Return the [X, Y] coordinate for the center point of the cell that contains the specified text.  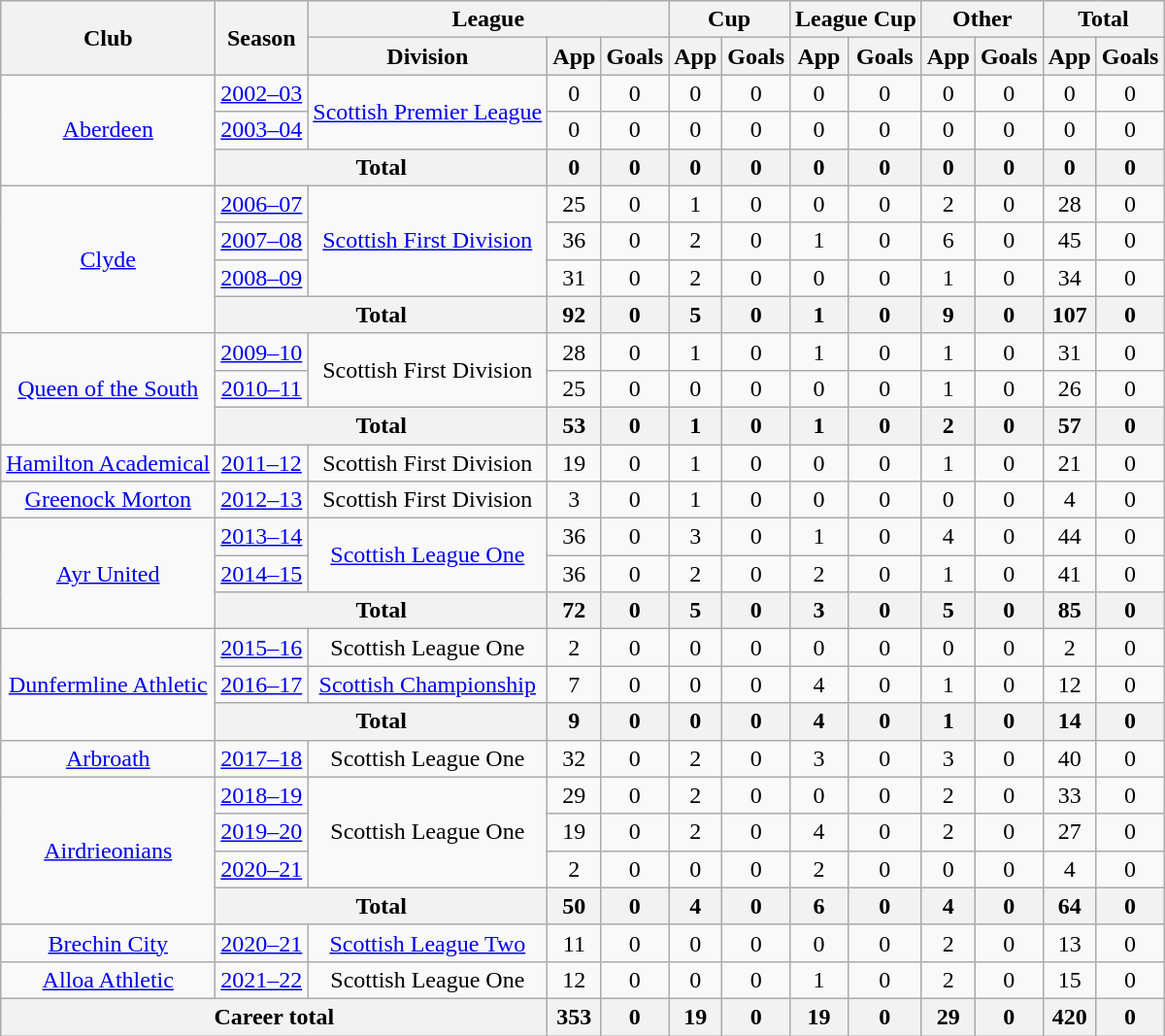
45 [1070, 241]
21 [1070, 463]
2011–12 [262, 463]
92 [575, 315]
57 [1070, 425]
26 [1070, 388]
Greenock Morton [109, 500]
Career total [274, 1017]
34 [1070, 278]
League [488, 19]
2018–19 [262, 795]
Arbroath [109, 758]
2006–07 [262, 204]
27 [1070, 832]
Alloa Athletic [109, 980]
420 [1070, 1017]
2007–08 [262, 241]
2015–16 [262, 648]
2013–14 [262, 537]
Hamilton Academical [109, 463]
Ayr United [109, 574]
41 [1070, 574]
53 [575, 425]
11 [575, 943]
2021–22 [262, 980]
7 [575, 685]
Scottish League Two [427, 943]
32 [575, 758]
2016–17 [262, 685]
Scottish Premier League [427, 112]
Other [982, 19]
Scottish Championship [427, 685]
2017–18 [262, 758]
Queen of the South [109, 388]
72 [575, 611]
15 [1070, 980]
2010–11 [262, 388]
Dunfermline Athletic [109, 685]
Season [262, 38]
Club [109, 38]
Brechin City [109, 943]
2019–20 [262, 832]
Airdrieonians [109, 851]
107 [1070, 315]
2014–15 [262, 574]
14 [1070, 721]
2002–03 [262, 93]
50 [575, 906]
2012–13 [262, 500]
2008–09 [262, 278]
2009–10 [262, 351]
Aberdeen [109, 130]
League Cup [856, 19]
Clyde [109, 259]
353 [575, 1017]
13 [1070, 943]
44 [1070, 537]
33 [1070, 795]
85 [1070, 611]
Division [427, 56]
Cup [730, 19]
2003–04 [262, 130]
40 [1070, 758]
64 [1070, 906]
